Output the [X, Y] coordinate of the center of the cell containing the given text.  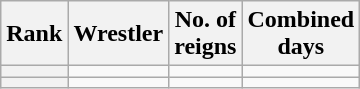
Wrestler [118, 34]
Rank [34, 34]
Combineddays [301, 34]
No. ofreigns [206, 34]
